Scan for the cell matching the given text and deliver its (x, y) coordinate at center. 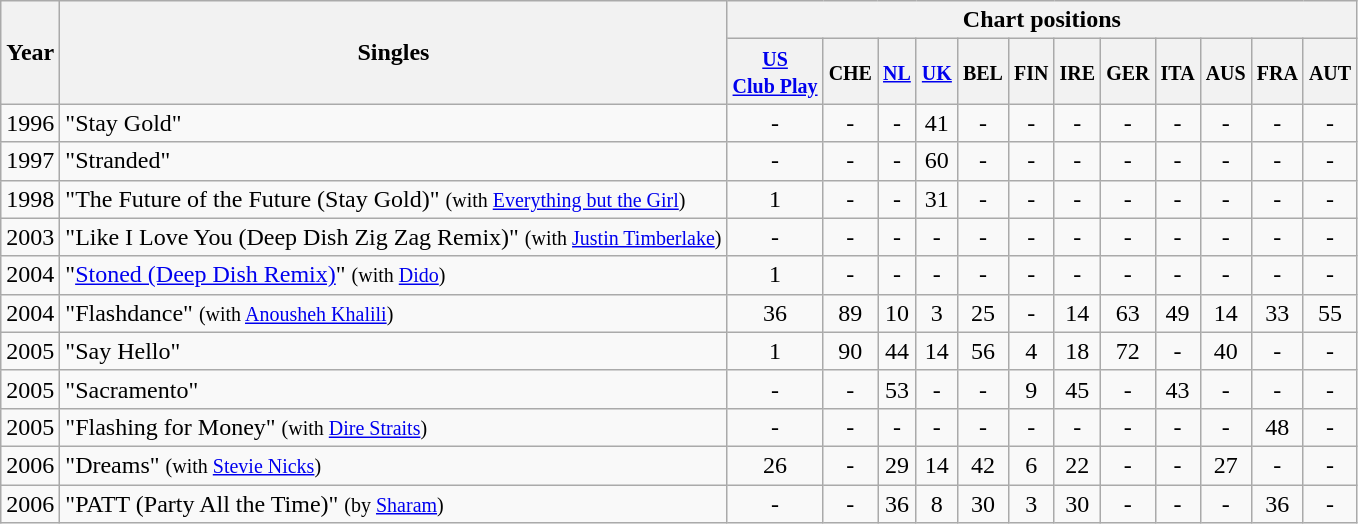
55 (1330, 313)
56 (982, 351)
6 (1031, 465)
27 (1226, 465)
60 (936, 161)
72 (1128, 351)
18 (1078, 351)
GER (1128, 72)
"Flashdance" (with Anousheh Khalili) (394, 313)
"Like I Love You (Deep Dish Zig Zag Remix)" (with Justin Timberlake) (394, 237)
USClub Play (775, 72)
AUT (1330, 72)
"Dreams" (with Stevie Nicks) (394, 465)
31 (936, 199)
Year (30, 52)
49 (1178, 313)
26 (775, 465)
NL (898, 72)
FIN (1031, 72)
53 (898, 389)
AUS (1226, 72)
90 (850, 351)
FRA (1277, 72)
8 (936, 503)
"Flashing for Money" (with Dire Straits) (394, 427)
43 (1178, 389)
33 (1277, 313)
42 (982, 465)
"Stoned (Deep Dish Remix)" (with Dido) (394, 275)
2003 (30, 237)
"Sacramento" (394, 389)
"Stay Gold" (394, 123)
29 (898, 465)
"Stranded" (394, 161)
22 (1078, 465)
UK (936, 72)
63 (1128, 313)
25 (982, 313)
89 (850, 313)
41 (936, 123)
CHE (850, 72)
1996 (30, 123)
IRE (1078, 72)
1998 (30, 199)
"Say Hello" (394, 351)
Chart positions (1042, 20)
44 (898, 351)
10 (898, 313)
4 (1031, 351)
Singles (394, 52)
"The Future of the Future (Stay Gold)" (with Everything but the Girl) (394, 199)
48 (1277, 427)
9 (1031, 389)
BEL (982, 72)
1997 (30, 161)
45 (1078, 389)
"PATT (Party All the Time)" (by Sharam) (394, 503)
ITA (1178, 72)
40 (1226, 351)
